Locate the cell with the specified text and output its (x, y) center coordinate. 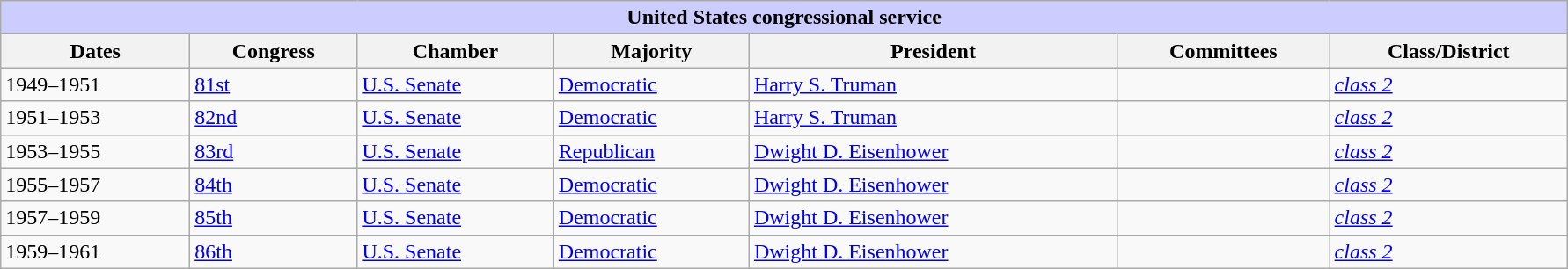
Majority (651, 51)
86th (274, 251)
1957–1959 (95, 218)
1953–1955 (95, 151)
Class/District (1448, 51)
Republican (651, 151)
President (933, 51)
82nd (274, 118)
Congress (274, 51)
Chamber (456, 51)
81st (274, 84)
85th (274, 218)
1949–1951 (95, 84)
84th (274, 185)
1959–1961 (95, 251)
Dates (95, 51)
1955–1957 (95, 185)
83rd (274, 151)
1951–1953 (95, 118)
Committees (1223, 51)
United States congressional service (785, 18)
